Scan for the cell matching the given text and deliver its [X, Y] coordinate at center. 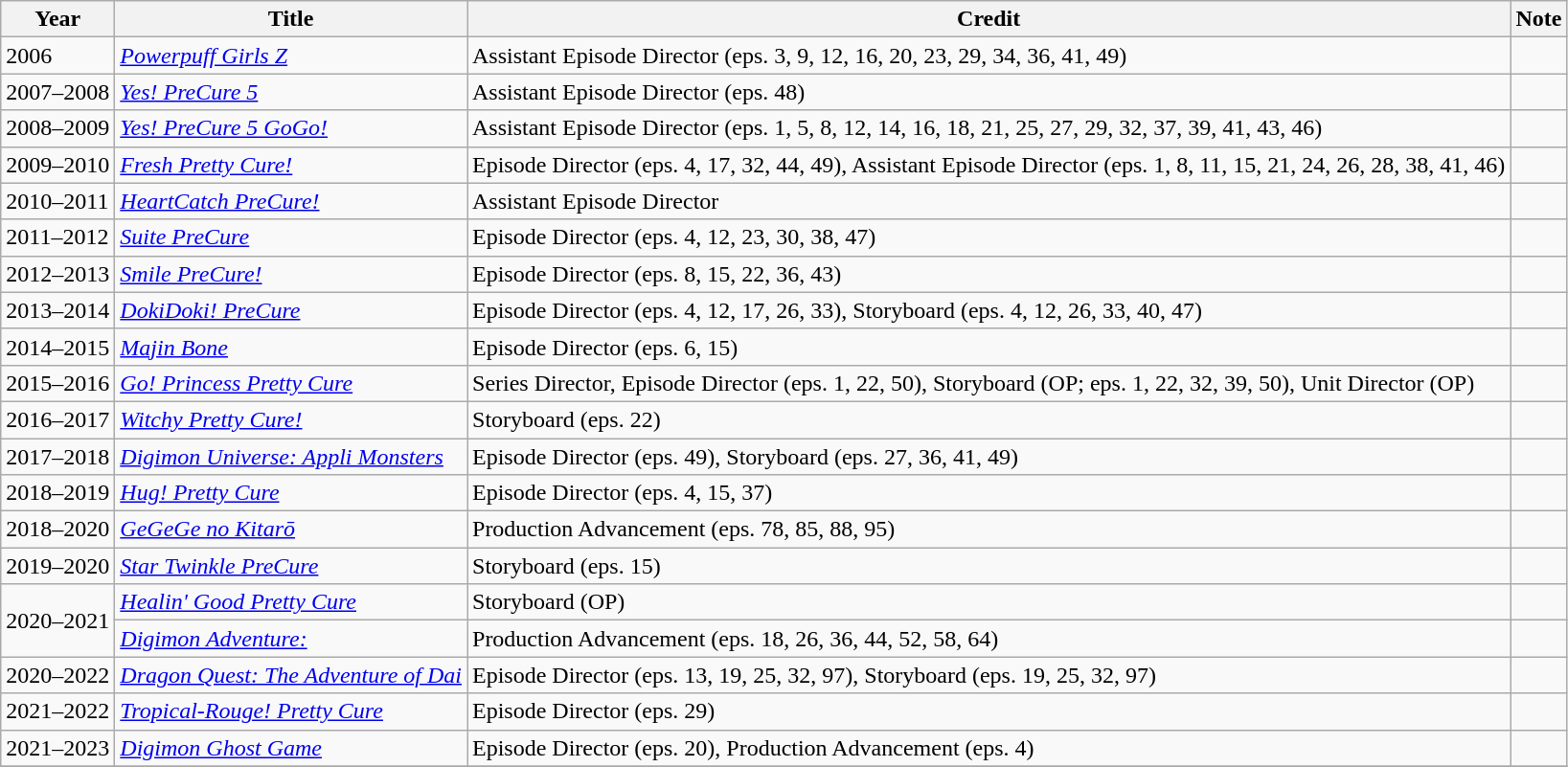
Yes! PreCure 5 GoGo! [291, 128]
Majin Bone [291, 347]
Witchy Pretty Cure! [291, 419]
Production Advancement (eps. 18, 26, 36, 44, 52, 58, 64) [989, 639]
2020–2022 [57, 675]
Suite PreCure [291, 237]
2007–2008 [57, 92]
2014–2015 [57, 347]
Episode Director (eps. 4, 15, 37) [989, 493]
Storyboard (OP) [989, 602]
Production Advancement (eps. 78, 85, 88, 95) [989, 530]
Powerpuff Girls Z [291, 56]
2017–2018 [57, 457]
2009–2010 [57, 165]
Episode Director (eps. 49), Storyboard (eps. 27, 36, 41, 49) [989, 457]
2021–2023 [57, 748]
Digimon Ghost Game [291, 748]
Year [57, 19]
2013–2014 [57, 310]
Assistant Episode Director (eps. 1, 5, 8, 12, 14, 16, 18, 21, 25, 27, 29, 32, 37, 39, 41, 43, 46) [989, 128]
Episode Director (eps. 13, 19, 25, 32, 97), Storyboard (eps. 19, 25, 32, 97) [989, 675]
2006 [57, 56]
2018–2020 [57, 530]
Yes! PreCure 5 [291, 92]
Healin' Good Pretty Cure [291, 602]
Smile PreCure! [291, 274]
Assistant Episode Director (eps. 48) [989, 92]
Episode Director (eps. 8, 15, 22, 36, 43) [989, 274]
Dragon Quest: The Adventure of Dai [291, 675]
2018–2019 [57, 493]
DokiDoki! PreCure [291, 310]
Assistant Episode Director [989, 201]
2011–2012 [57, 237]
Assistant Episode Director (eps. 3, 9, 12, 16, 20, 23, 29, 34, 36, 41, 49) [989, 56]
Episode Director (eps. 4, 12, 23, 30, 38, 47) [989, 237]
HeartCatch PreCure! [291, 201]
2021–2022 [57, 711]
2020–2021 [57, 620]
Episode Director (eps. 20), Production Advancement (eps. 4) [989, 748]
Star Twinkle PreCure [291, 566]
2008–2009 [57, 128]
Episode Director (eps. 4, 17, 32, 44, 49), Assistant Episode Director (eps. 1, 8, 11, 15, 21, 24, 26, 28, 38, 41, 46) [989, 165]
Note [1538, 19]
2012–2013 [57, 274]
Episode Director (eps. 29) [989, 711]
Series Director, Episode Director (eps. 1, 22, 50), Storyboard (OP; eps. 1, 22, 32, 39, 50), Unit Director (OP) [989, 383]
Episode Director (eps. 4, 12, 17, 26, 33), Storyboard (eps. 4, 12, 26, 33, 40, 47) [989, 310]
GeGeGe no Kitarō [291, 530]
Episode Director (eps. 6, 15) [989, 347]
Title [291, 19]
2016–2017 [57, 419]
Storyboard (eps. 22) [989, 419]
Digimon Universe: Appli Monsters [291, 457]
Storyboard (eps. 15) [989, 566]
2010–2011 [57, 201]
Tropical-Rouge! Pretty Cure [291, 711]
Hug! Pretty Cure [291, 493]
Digimon Adventure: [291, 639]
Fresh Pretty Cure! [291, 165]
2015–2016 [57, 383]
Go! Princess Pretty Cure [291, 383]
2019–2020 [57, 566]
Credit [989, 19]
